Detect which cell encompasses the target text, then output its (x, y) center coordinate. 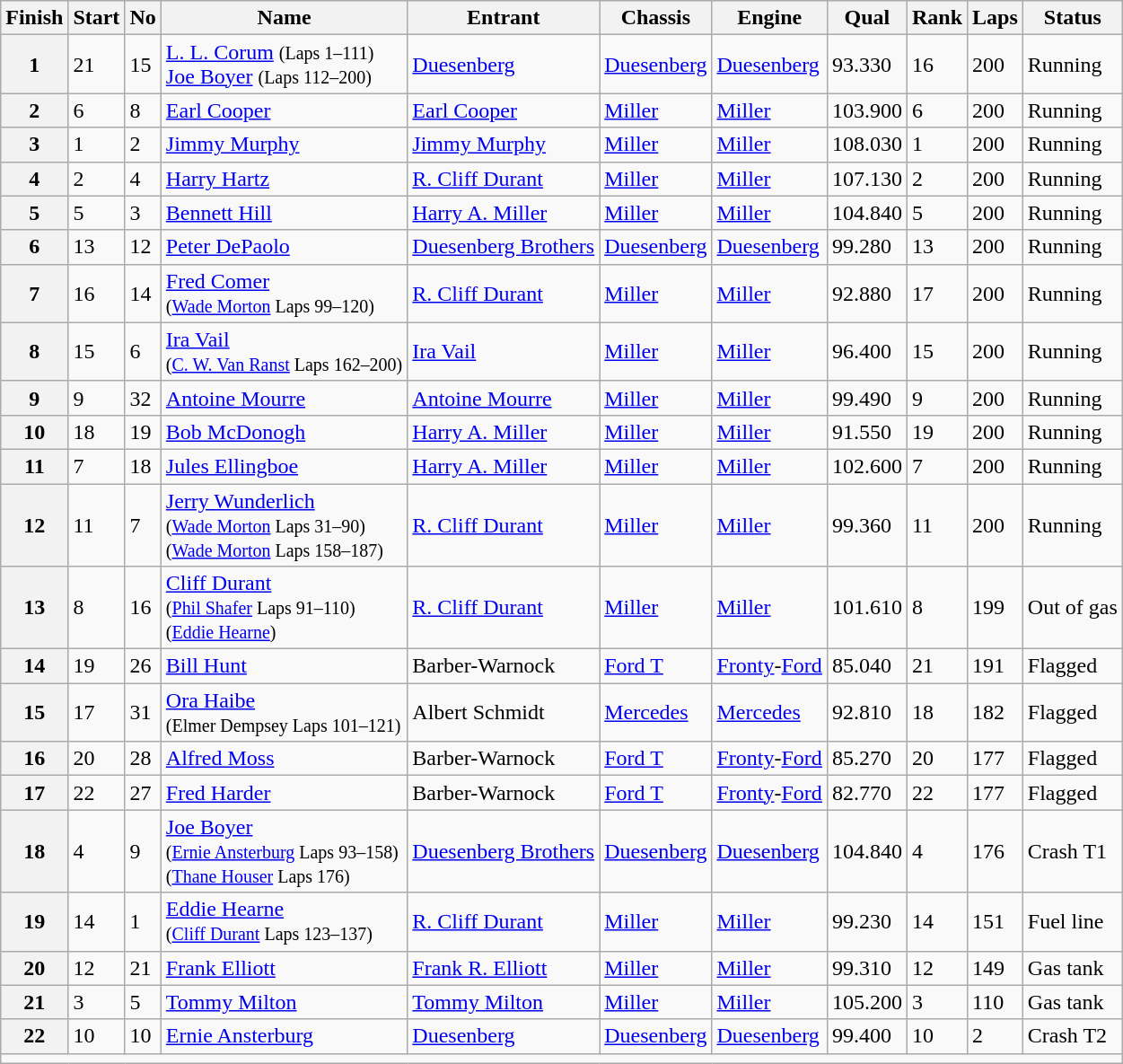
Frank R. Elliott (504, 968)
Ora Haibe(Elmer Dempsey Laps 101–121) (284, 713)
Frank Elliott (284, 968)
Albert Schmidt (504, 713)
Start (97, 18)
110 (996, 1002)
Joe Boyer(Ernie Ansterburg Laps 93–158)(Thane Houser Laps 176) (284, 851)
191 (996, 666)
176 (996, 851)
Out of gas (1072, 608)
L. L. Corum (Laps 1–111) Joe Boyer (Laps 112–200) (284, 65)
Engine (769, 18)
108.030 (867, 145)
Harry Hartz (284, 179)
Crash T2 (1072, 1036)
Fred Harder (284, 793)
91.550 (867, 432)
99.280 (867, 247)
Jerry Wunderlich(Wade Morton Laps 31–90)(Wade Morton Laps 158–187) (284, 524)
Entrant (504, 18)
99.310 (867, 968)
No (143, 18)
Bennett Hill (284, 213)
Name (284, 18)
92.880 (867, 293)
Qual (867, 18)
99.230 (867, 921)
96.400 (867, 352)
27 (143, 793)
Ira Vail (504, 352)
99.360 (867, 524)
Cliff Durant(Phil Shafer Laps 91–110)(Eddie Hearne) (284, 608)
Ernie Ansterburg (284, 1036)
103.900 (867, 110)
182 (996, 713)
Bob McDonogh (284, 432)
26 (143, 666)
93.330 (867, 65)
99.490 (867, 398)
92.810 (867, 713)
32 (143, 398)
105.200 (867, 1002)
Status (1072, 18)
151 (996, 921)
199 (996, 608)
Crash T1 (1072, 851)
Peter DePaolo (284, 247)
Eddie Hearne(Cliff Durant Laps 123–137) (284, 921)
31 (143, 713)
Chassis (655, 18)
Alfred Moss (284, 759)
Finish (34, 18)
149 (996, 968)
Fuel line (1072, 921)
Ira Vail(C. W. Van Ranst Laps 162–200) (284, 352)
82.770 (867, 793)
101.610 (867, 608)
85.040 (867, 666)
102.600 (867, 466)
28 (143, 759)
Rank (937, 18)
85.270 (867, 759)
Laps (996, 18)
Fred Comer (Wade Morton Laps 99–120) (284, 293)
99.400 (867, 1036)
Jules Ellingboe (284, 466)
Bill Hunt (284, 666)
107.130 (867, 179)
